Locate the cell with the specified text and output its (x, y) center coordinate. 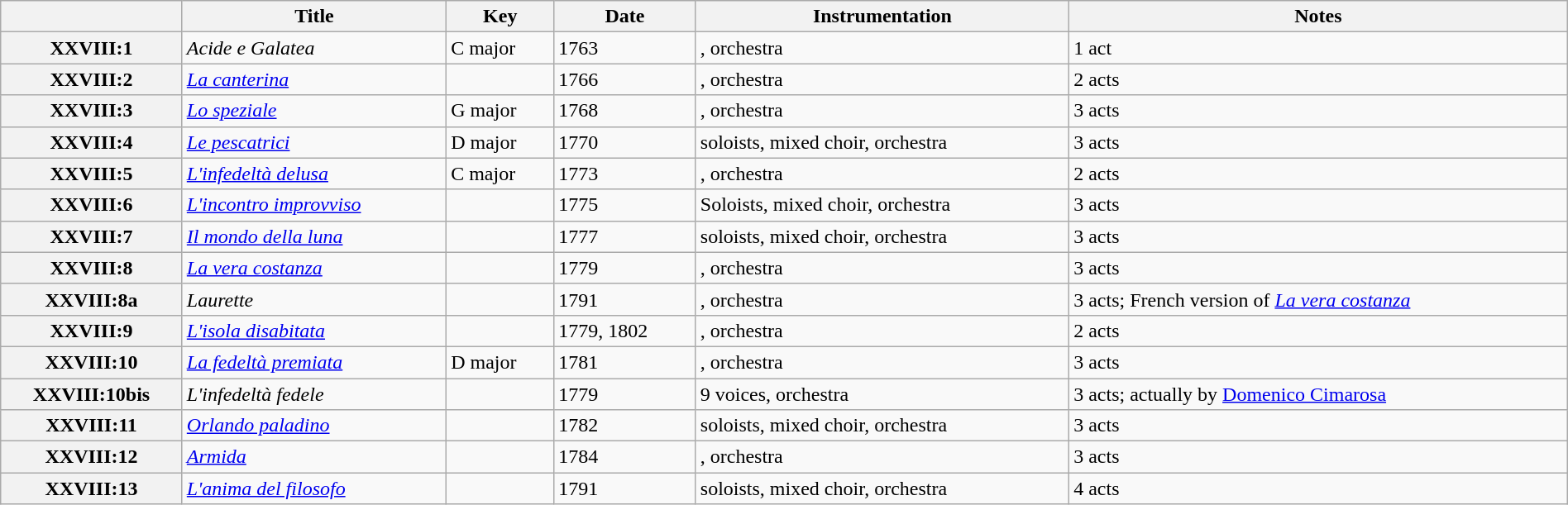
1770 (625, 142)
3 acts; actually by Domenico Cimarosa (1318, 394)
Key (500, 17)
Orlando paladino (314, 426)
9 voices, orchestra (882, 394)
1782 (625, 426)
Soloists, mixed choir, orchestra (882, 205)
Laurette (314, 299)
1 act (1318, 48)
Title (314, 17)
1768 (625, 111)
XXVIII:1 (92, 48)
L'isola disabitata (314, 331)
1781 (625, 362)
L'infedeltà fedele (314, 394)
XXVIII:9 (92, 331)
XXVIII:12 (92, 457)
Le pescatrici (314, 142)
L'anima del filosofo (314, 488)
XXVIII:7 (92, 236)
Date (625, 17)
Lo speziale (314, 111)
L'incontro improvviso (314, 205)
XXVIII:11 (92, 426)
XXVIII:13 (92, 488)
1779, 1802 (625, 331)
XXVIII:10bis (92, 394)
1784 (625, 457)
XXVIII:10 (92, 362)
XXVIII:8a (92, 299)
Armida (314, 457)
La vera costanza (314, 268)
XXVIII:2 (92, 79)
L'infedeltà delusa (314, 174)
1773 (625, 174)
Instrumentation (882, 17)
Il mondo della luna (314, 236)
XXVIII:3 (92, 111)
XXVIII:4 (92, 142)
1775 (625, 205)
1763 (625, 48)
La fedeltà premiata (314, 362)
Notes (1318, 17)
4 acts (1318, 488)
1777 (625, 236)
G major (500, 111)
3 acts; French version of La vera costanza (1318, 299)
La canterina (314, 79)
XXVIII:6 (92, 205)
XXVIII:5 (92, 174)
XXVIII:8 (92, 268)
1766 (625, 79)
Acide e Galatea (314, 48)
